Output the [X, Y] coordinate of the center of the cell containing the given text.  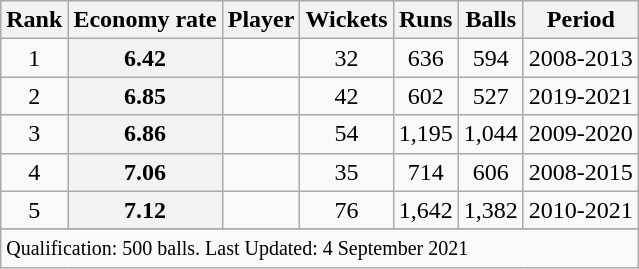
Wickets [346, 20]
5 [34, 210]
2008-2015 [580, 172]
1 [34, 58]
2008-2013 [580, 58]
6.85 [145, 96]
Qualification: 500 balls. Last Updated: 4 September 2021 [320, 248]
42 [346, 96]
1,044 [490, 134]
2 [34, 96]
636 [426, 58]
2009-2020 [580, 134]
594 [490, 58]
Player [261, 20]
527 [490, 96]
7.06 [145, 172]
1,195 [426, 134]
6.42 [145, 58]
Period [580, 20]
6.86 [145, 134]
602 [426, 96]
54 [346, 134]
714 [426, 172]
Balls [490, 20]
1,642 [426, 210]
Rank [34, 20]
7.12 [145, 210]
3 [34, 134]
606 [490, 172]
32 [346, 58]
4 [34, 172]
2019-2021 [580, 96]
76 [346, 210]
35 [346, 172]
Runs [426, 20]
2010-2021 [580, 210]
Economy rate [145, 20]
1,382 [490, 210]
